Determine the (x, y) coordinate at the center of the cell enclosing the given text.  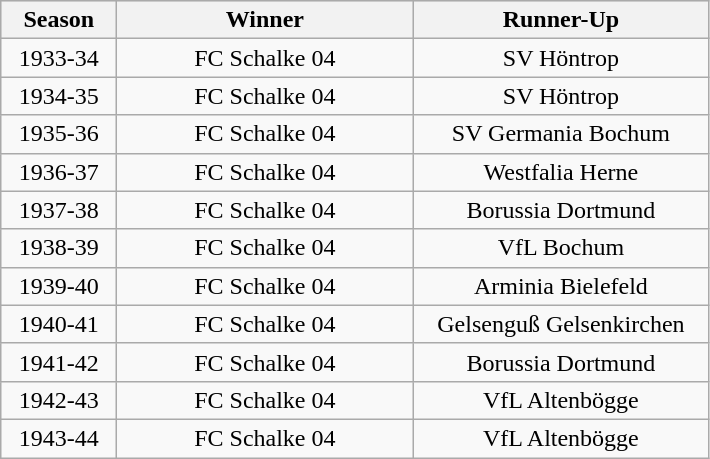
1936-37 (59, 172)
1939-40 (59, 286)
1943-44 (59, 438)
VfL Bochum (561, 248)
1940-41 (59, 324)
1937-38 (59, 210)
Runner-Up (561, 20)
SV Germania Bochum (561, 134)
1933-34 (59, 58)
Gelsenguß Gelsenkirchen (561, 324)
Arminia Bielefeld (561, 286)
1941-42 (59, 362)
1942-43 (59, 400)
1938-39 (59, 248)
Westfalia Herne (561, 172)
Season (59, 20)
1934-35 (59, 96)
1935-36 (59, 134)
Winner (265, 20)
